For the text-containing cell, return its midpoint in [x, y] coordinate format. 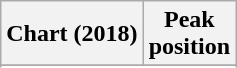
Peak position [189, 34]
Chart (2018) [72, 34]
